Pinpoint the cell where the given text exists, returning its [x, y] midpoint coordinate. 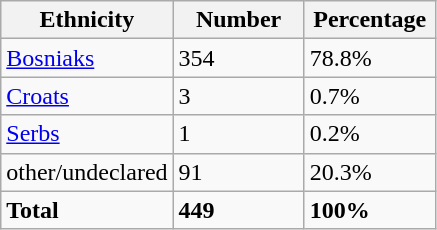
0.7% [370, 96]
0.2% [370, 134]
91 [238, 172]
Percentage [370, 20]
other/undeclared [87, 172]
78.8% [370, 58]
20.3% [370, 172]
Number [238, 20]
Ethnicity [87, 20]
Serbs [87, 134]
Total [87, 210]
Croats [87, 96]
354 [238, 58]
Bosniaks [87, 58]
100% [370, 210]
1 [238, 134]
449 [238, 210]
3 [238, 96]
